Locate the cell with the specified text and output its (x, y) center coordinate. 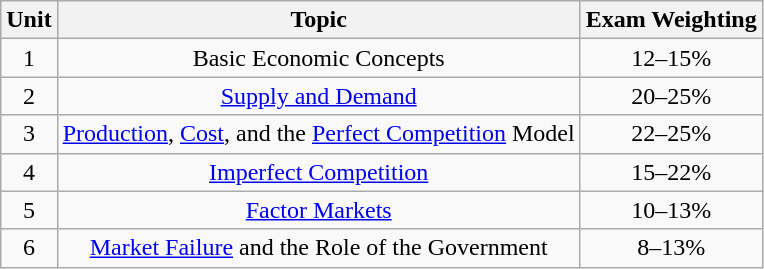
8–13% (671, 248)
15–22% (671, 172)
Exam Weighting (671, 20)
Market Failure and the Role of the Government (318, 248)
4 (29, 172)
12–15% (671, 58)
5 (29, 210)
Supply and Demand (318, 96)
Production, Cost, and the Perfect Competition Model (318, 134)
10–13% (671, 210)
2 (29, 96)
Basic Economic Concepts (318, 58)
Unit (29, 20)
22–25% (671, 134)
20–25% (671, 96)
Topic (318, 20)
1 (29, 58)
6 (29, 248)
Imperfect Competition (318, 172)
3 (29, 134)
Factor Markets (318, 210)
